Locate the cell with the specified text and output its [x, y] center coordinate. 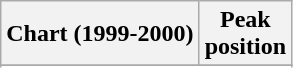
Peakposition [245, 34]
Chart (1999-2000) [100, 34]
